Output the [x, y] coordinate of the center of the cell containing the given text.  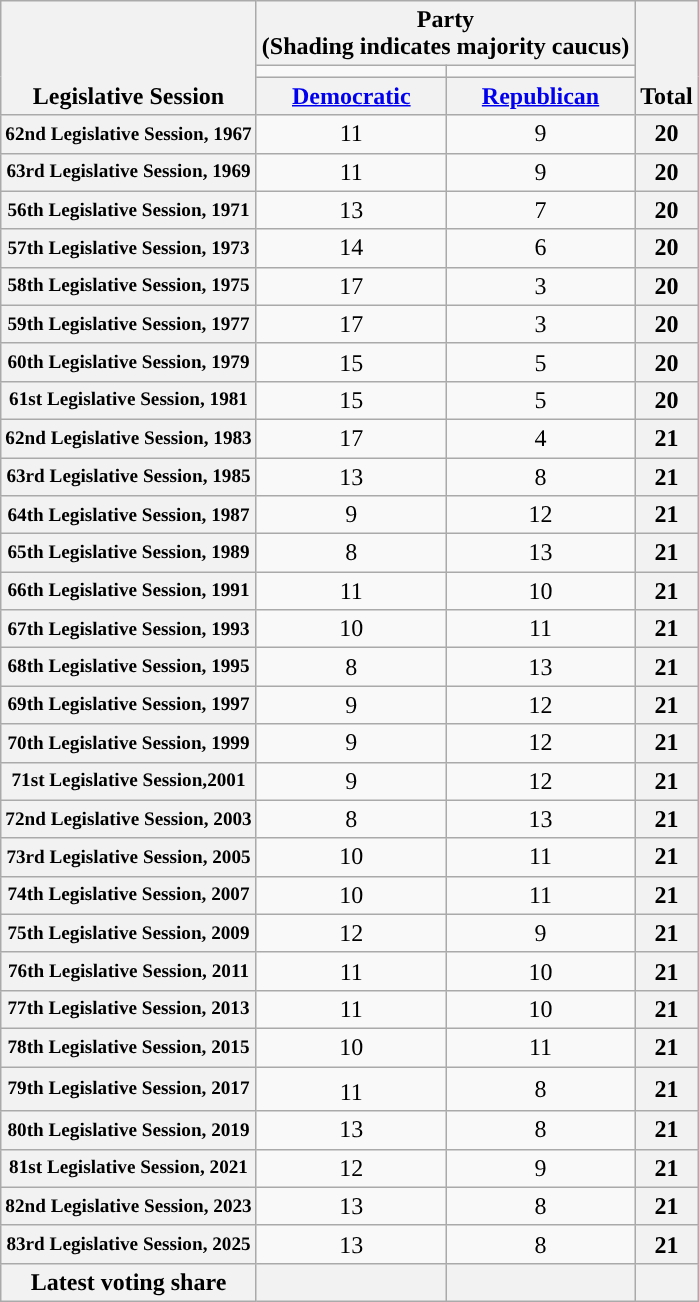
67th Legislative Session, 1993 [129, 629]
72nd Legislative Session, 2003 [129, 819]
14 [351, 248]
64th Legislative Session, 1987 [129, 515]
57th Legislative Session, 1973 [129, 248]
66th Legislative Session, 1991 [129, 591]
Republican [540, 96]
59th Legislative Session, 1977 [129, 324]
63rd Legislative Session, 1985 [129, 477]
Party (Shading indicates majority caucus) [445, 34]
62nd Legislative Session, 1983 [129, 438]
73rd Legislative Session, 2005 [129, 857]
79th Legislative Session, 2017 [129, 1088]
78th Legislative Session, 2015 [129, 1047]
82nd Legislative Session, 2023 [129, 1206]
76th Legislative Session, 2011 [129, 971]
63rd Legislative Session, 1969 [129, 172]
77th Legislative Session, 2013 [129, 1009]
68th Legislative Session, 1995 [129, 667]
69th Legislative Session, 1997 [129, 705]
83rd Legislative Session, 2025 [129, 1244]
74th Legislative Session, 2007 [129, 895]
71st Legislative Session,2001 [129, 781]
65th Legislative Session, 1989 [129, 553]
61st Legislative Session, 1981 [129, 400]
62nd Legislative Session, 1967 [129, 134]
75th Legislative Session, 2009 [129, 933]
Latest voting share [129, 1282]
81st Legislative Session, 2021 [129, 1168]
7 [540, 210]
80th Legislative Session, 2019 [129, 1130]
6 [540, 248]
Total [667, 58]
60th Legislative Session, 1979 [129, 362]
Legislative Session [129, 58]
Democratic [351, 96]
56th Legislative Session, 1971 [129, 210]
4 [540, 438]
70th Legislative Session, 1999 [129, 743]
58th Legislative Session, 1975 [129, 286]
